Capture the cell that displays the provided text and extract its (X, Y) central coordinate. 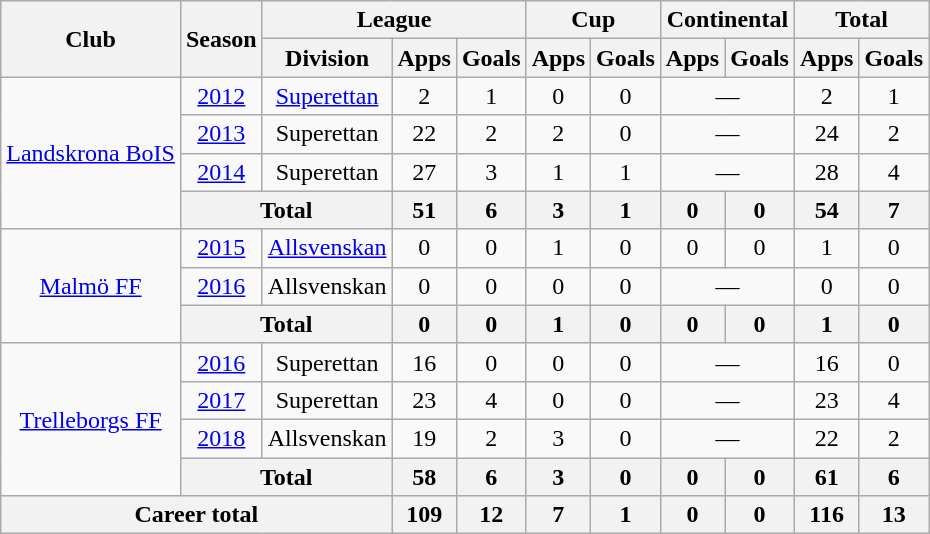
2018 (221, 438)
Continental (727, 20)
24 (826, 134)
2013 (221, 134)
13 (894, 515)
Career total (196, 515)
27 (424, 172)
League (394, 20)
2012 (221, 96)
12 (491, 515)
Trelleborgs FF (91, 419)
58 (424, 477)
19 (424, 438)
61 (826, 477)
Season (221, 39)
2017 (221, 400)
28 (826, 172)
Division (327, 58)
54 (826, 210)
Cup (593, 20)
Malmö FF (91, 286)
116 (826, 515)
51 (424, 210)
109 (424, 515)
Club (91, 39)
2015 (221, 248)
Landskrona BoIS (91, 153)
2014 (221, 172)
